For the text-containing cell, return its midpoint in [X, Y] coordinate format. 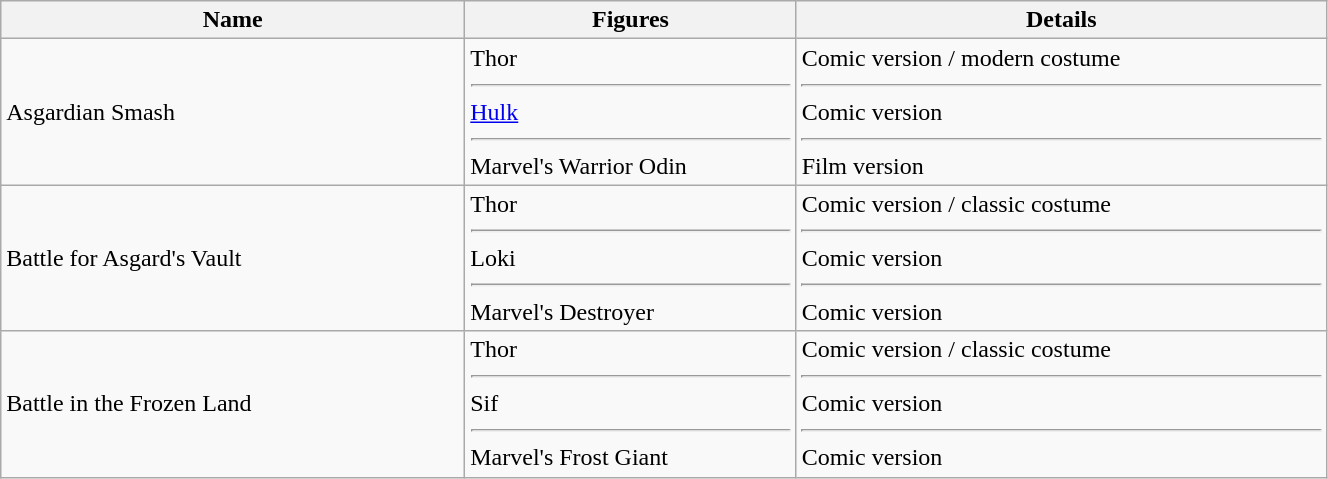
Comic version / modern costumeComic versionFilm version [1061, 112]
ThorHulkMarvel's Warrior Odin [630, 112]
Name [233, 20]
Details [1061, 20]
Figures [630, 20]
ThorSifMarvel's Frost Giant [630, 404]
Asgardian Smash [233, 112]
Battle in the Frozen Land [233, 404]
Battle for Asgard's Vault [233, 258]
ThorLokiMarvel's Destroyer [630, 258]
